For the text-containing cell, return its midpoint in [x, y] coordinate format. 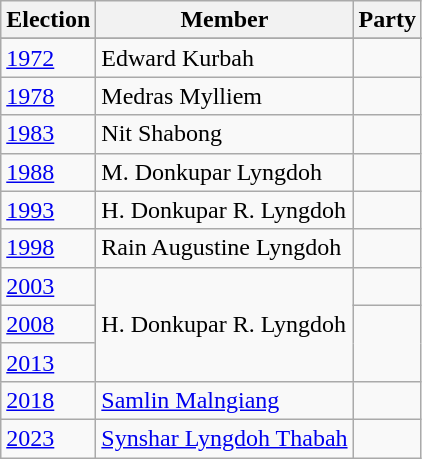
Edward Kurbah [224, 58]
2008 [48, 324]
Nit Shabong [224, 134]
1998 [48, 248]
1993 [48, 210]
Party [387, 20]
Member [224, 20]
1983 [48, 134]
1978 [48, 96]
Synshar Lyngdoh Thabah [224, 438]
Election [48, 20]
Rain Augustine Lyngdoh [224, 248]
Medras Mylliem [224, 96]
M. Donkupar Lyngdoh [224, 172]
1972 [48, 58]
Samlin Malngiang [224, 400]
1988 [48, 172]
2018 [48, 400]
2013 [48, 362]
2003 [48, 286]
2023 [48, 438]
